From the cell containing the given text, extract its center point as (x, y) coordinate. 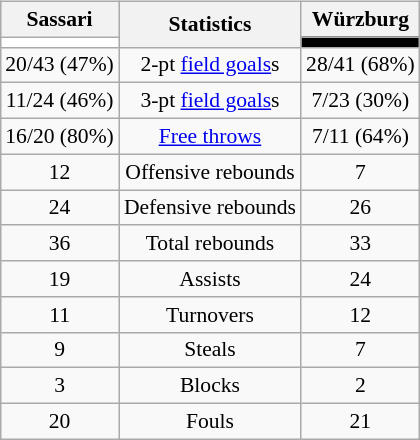
7/23 (30%) (360, 101)
33 (360, 243)
Steals (210, 350)
7/11 (64%) (360, 136)
20 (60, 421)
36 (60, 243)
21 (360, 421)
28/41 (68%) (360, 65)
Total rebounds (210, 243)
9 (60, 350)
Turnovers (210, 314)
2-pt field goalss (210, 65)
Defensive rebounds (210, 208)
16/20 (80%) (60, 136)
20/43 (47%) (60, 65)
3 (60, 386)
19 (60, 279)
Offensive rebounds (210, 172)
Assists (210, 279)
11 (60, 314)
Sassari (60, 19)
3-pt field goalss (210, 101)
Statistics (210, 24)
Blocks (210, 386)
26 (360, 208)
2 (360, 386)
Fouls (210, 421)
Würzburg (360, 19)
11/24 (46%) (60, 101)
Free throws (210, 136)
